Capture the cell that displays the provided text and extract its [x, y] central coordinate. 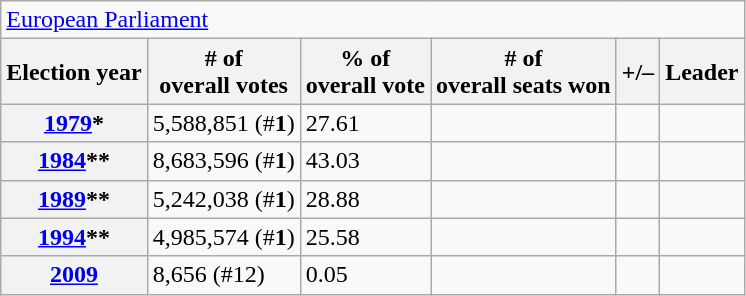
2009 [74, 275]
4,985,574 (#1) [224, 237]
1989** [74, 199]
# ofoverall votes [224, 72]
8,683,596 (#1) [224, 161]
European Parliament [372, 20]
5,588,851 (#1) [224, 123]
% ofoverall vote [365, 72]
1984** [74, 161]
+/– [638, 72]
Leader [702, 72]
0.05 [365, 275]
5,242,038 (#1) [224, 199]
# ofoverall seats won [524, 72]
Election year [74, 72]
43.03 [365, 161]
1994** [74, 237]
27.61 [365, 123]
25.58 [365, 237]
28.88 [365, 199]
1979* [74, 123]
8,656 (#12) [224, 275]
